Determine the [X, Y] coordinate at the center of the cell enclosing the given text.  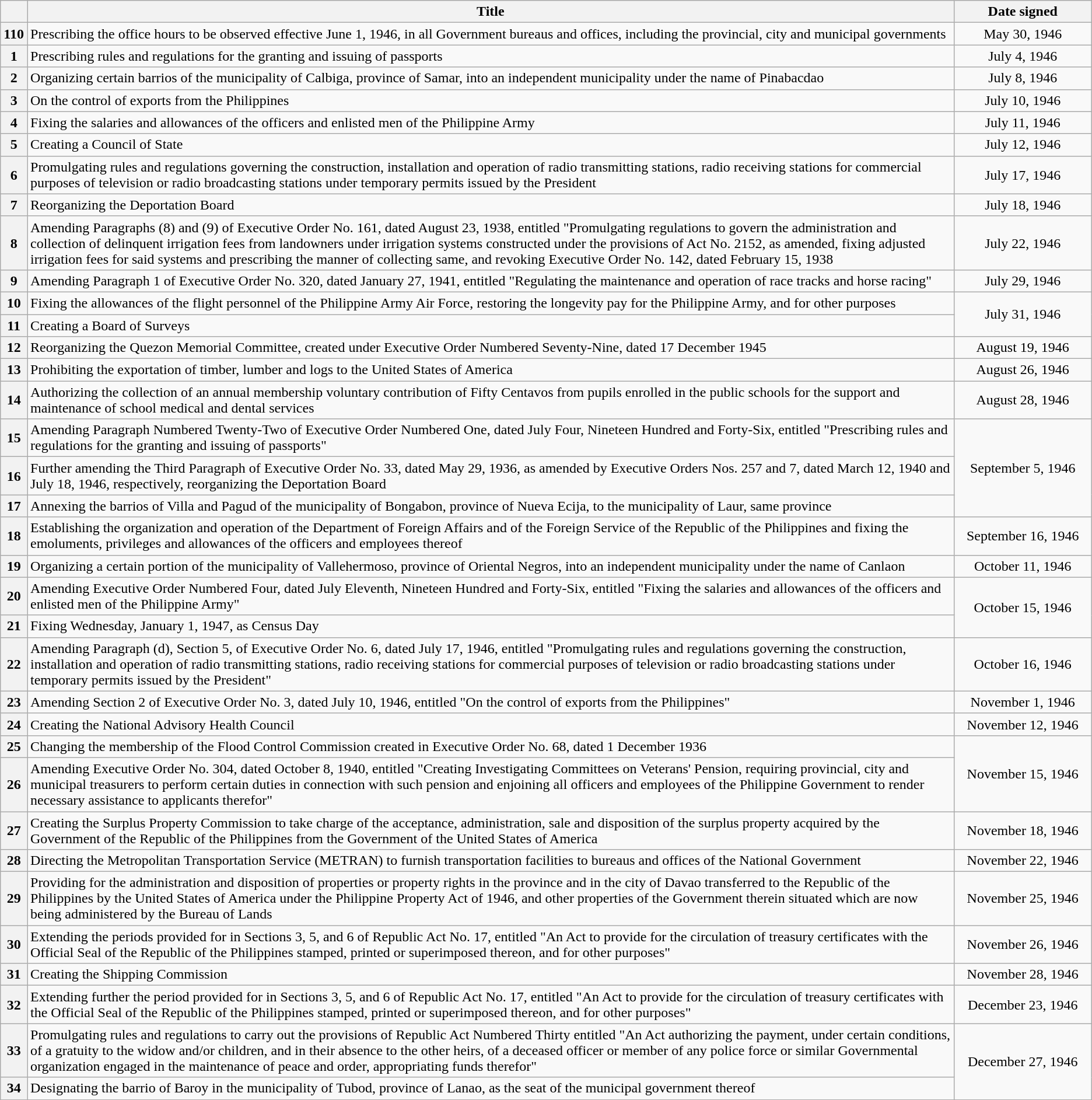
16 [14, 476]
Prohibiting the exportation of timber, lumber and logs to the United States of America [490, 370]
July 8, 1946 [1023, 78]
Fixing the salaries and allowances of the officers and enlisted men of the Philippine Army [490, 123]
28 [14, 861]
Date signed [1023, 12]
July 29, 1946 [1023, 281]
Title [490, 12]
October 15, 1946 [1023, 607]
3 [14, 100]
November 18, 1946 [1023, 830]
19 [14, 566]
August 19, 1946 [1023, 348]
November 12, 1946 [1023, 724]
December 23, 1946 [1023, 1005]
July 17, 1946 [1023, 175]
20 [14, 596]
31 [14, 975]
July 22, 1946 [1023, 243]
Creating a Board of Surveys [490, 325]
September 5, 1946 [1023, 468]
25 [14, 746]
18 [14, 536]
July 18, 1946 [1023, 205]
November 26, 1946 [1023, 944]
2 [14, 78]
8 [14, 243]
Creating the National Advisory Health Council [490, 724]
Designating the barrio of Baroy in the municipality of Tubod, province of Lanao, as the seat of the municipal government thereof [490, 1088]
33 [14, 1050]
13 [14, 370]
9 [14, 281]
23 [14, 702]
30 [14, 944]
14 [14, 400]
On the control of exports from the Philippines [490, 100]
December 27, 1946 [1023, 1061]
29 [14, 899]
110 [14, 34]
11 [14, 325]
July 12, 1946 [1023, 145]
July 10, 1946 [1023, 100]
12 [14, 348]
17 [14, 506]
Reorganizing the Quezon Memorial Committee, created under Executive Order Numbered Seventy-Nine, dated 17 December 1945 [490, 348]
22 [14, 664]
15 [14, 438]
Creating the Shipping Commission [490, 975]
Annexing the barrios of Villa and Pagud of the municipality of Bongabon, province of Nueva Ecija, to the municipality of Laur, same province [490, 506]
1 [14, 56]
Reorganizing the Deportation Board [490, 205]
Changing the membership of the Flood Control Commission created in Executive Order No. 68, dated 1 December 1936 [490, 746]
September 16, 1946 [1023, 536]
May 30, 1946 [1023, 34]
Prescribing rules and regulations for the granting and issuing of passports [490, 56]
34 [14, 1088]
21 [14, 626]
November 25, 1946 [1023, 899]
Amending Section 2 of Executive Order No. 3, dated July 10, 1946, entitled "On the control of exports from the Philippines" [490, 702]
November 28, 1946 [1023, 975]
32 [14, 1005]
Fixing Wednesday, January 1, 1947, as Census Day [490, 626]
November 15, 1946 [1023, 773]
August 26, 1946 [1023, 370]
July 31, 1946 [1023, 314]
26 [14, 784]
Creating a Council of State [490, 145]
Organizing certain barrios of the municipality of Calbiga, province of Samar, into an independent municipality under the name of Pinabacdao [490, 78]
4 [14, 123]
7 [14, 205]
August 28, 1946 [1023, 400]
10 [14, 303]
Directing the Metropolitan Transportation Service (METRAN) to furnish transportation facilities to bureaus and offices of the National Government [490, 861]
July 11, 1946 [1023, 123]
5 [14, 145]
November 22, 1946 [1023, 861]
October 16, 1946 [1023, 664]
July 4, 1946 [1023, 56]
24 [14, 724]
6 [14, 175]
November 1, 1946 [1023, 702]
27 [14, 830]
October 11, 1946 [1023, 566]
